Scan for the cell matching the given text and deliver its [x, y] coordinate at center. 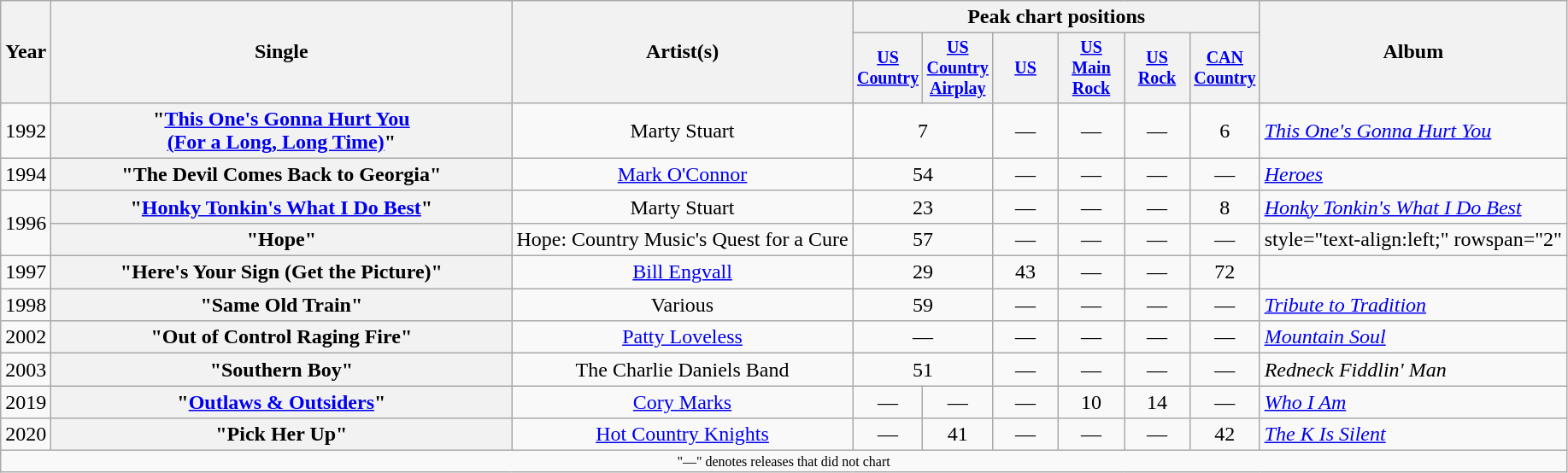
Bill Engvall [682, 272]
US [1025, 68]
"—" denotes releases that did not chart [784, 461]
"The Devil Comes Back to Georgia" [282, 174]
2003 [26, 370]
style="text-align:left;" rowspan="2" [1413, 239]
Mountain Soul [1413, 337]
1994 [26, 174]
"Southern Boy" [282, 370]
"This One's Gonna Hurt You(For a Long, Long Time)" [282, 130]
2002 [26, 337]
1992 [26, 130]
Artist(s) [682, 52]
Peak chart positions [1056, 17]
US Main Rock [1092, 68]
Hot Country Knights [682, 435]
1997 [26, 272]
This One's Gonna Hurt You [1413, 130]
23 [923, 207]
"Same Old Train" [282, 305]
72 [1224, 272]
Album [1413, 52]
Who I Am [1413, 402]
Mark O'Connor [682, 174]
10 [1092, 402]
"Hope" [282, 239]
14 [1157, 402]
Cory Marks [682, 402]
Various [682, 305]
42 [1224, 435]
7 [923, 130]
Patty Loveless [682, 337]
41 [958, 435]
1996 [26, 223]
"Here's Your Sign (Get the Picture)" [282, 272]
29 [923, 272]
43 [1025, 272]
The K Is Silent [1413, 435]
US Rock [1157, 68]
CAN Country [1224, 68]
Single [282, 52]
The Charlie Daniels Band [682, 370]
1998 [26, 305]
6 [1224, 130]
"Pick Her Up" [282, 435]
US Country Airplay [958, 68]
2020 [26, 435]
54 [923, 174]
57 [923, 239]
Honky Tonkin's What I Do Best [1413, 207]
Year [26, 52]
Heroes [1413, 174]
"Outlaws & Outsiders" [282, 402]
8 [1224, 207]
"Honky Tonkin's What I Do Best" [282, 207]
Hope: Country Music's Quest for a Cure [682, 239]
2019 [26, 402]
Redneck Fiddlin' Man [1413, 370]
US Country [888, 68]
"Out of Control Raging Fire" [282, 337]
59 [923, 305]
51 [923, 370]
Tribute to Tradition [1413, 305]
